Extract the (x, y) coordinate from the center of the cell holding the provided text.  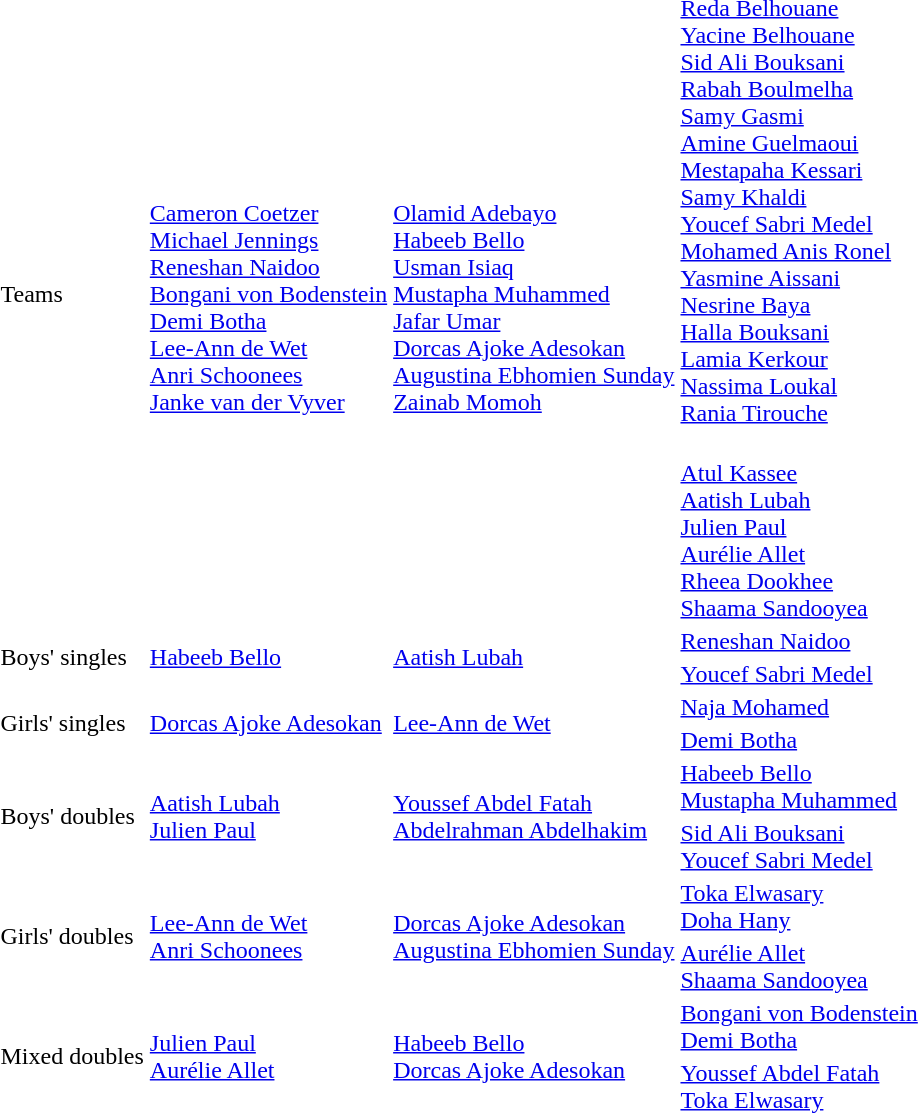
Aatish Lubah (534, 658)
Dorcas Ajoke Adesokan Augustina Ebhomien Sunday (534, 936)
Lee-Ann de Wet (534, 724)
Aatish Lubah Julien Paul (268, 816)
Habeeb Bello (268, 658)
Youssef Abdel Fatah Abdelrahman Abdelhakim (534, 816)
Dorcas Ajoke Adesokan (268, 724)
Lee-Ann de Wet Anri Schoonees (268, 936)
